For the text-containing cell, return its midpoint in [x, y] coordinate format. 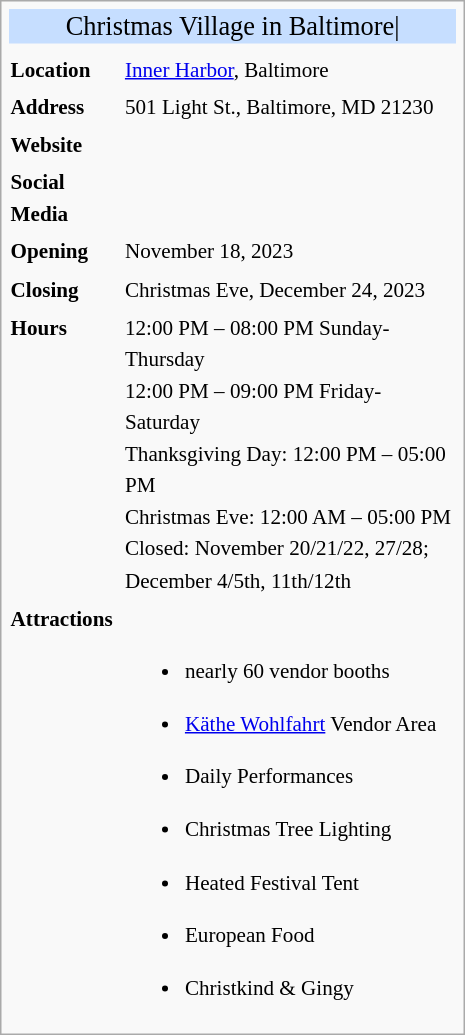
Social Media [64, 198]
Closing [64, 290]
Inner Harbor, Baltimore [290, 70]
Christmas Village in Baltimore| [232, 26]
Christmas Eve, December 24, 2023 [290, 290]
Address [64, 108]
501 Light St., Baltimore, MD 21230 [290, 108]
Website [64, 146]
November 18, 2023 [290, 252]
nearly 60 vendor boothsKäthe Wohlfahrt Vendor AreaDaily PerformancesChristmas Tree LightingHeated Festival TentEuropean FoodChristkind & Gingy [290, 814]
Opening [64, 252]
Hours [64, 454]
Attractions [64, 814]
Location [64, 70]
